Detect which cell encompasses the target text, then output its (X, Y) center coordinate. 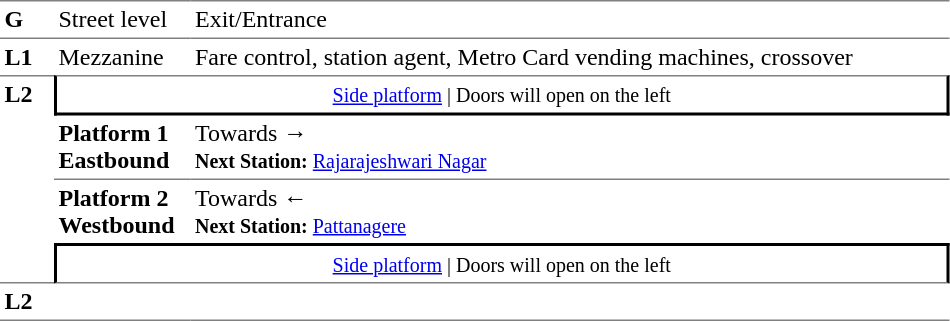
Street level (122, 20)
L2 (27, 179)
Platform 2Westbound (122, 212)
Towards → Next Station: Rajarajeshwari Nagar (570, 148)
Platform 1Eastbound (122, 148)
Mezzanine (122, 57)
G (27, 20)
Towards ← Next Station: Pattanagere (570, 212)
L1 (27, 57)
Fare control, station agent, Metro Card vending machines, crossover (570, 57)
Exit/Entrance (570, 20)
